Output the [X, Y] coordinate of the center of the cell containing the given text.  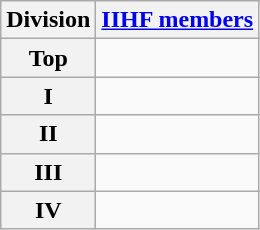
IIHF members [178, 20]
IV [48, 210]
II [48, 134]
Division [48, 20]
I [48, 96]
III [48, 172]
Top [48, 58]
